Output the [X, Y] coordinate of the center of the cell containing the given text.  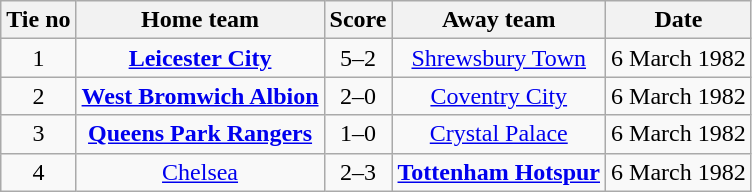
Shrewsbury Town [499, 58]
1 [38, 58]
Home team [200, 20]
Away team [499, 20]
Chelsea [200, 172]
2–0 [358, 96]
Score [358, 20]
Crystal Palace [499, 134]
Date [679, 20]
Coventry City [499, 96]
5–2 [358, 58]
Tottenham Hotspur [499, 172]
2–3 [358, 172]
West Bromwich Albion [200, 96]
Queens Park Rangers [200, 134]
3 [38, 134]
4 [38, 172]
2 [38, 96]
Tie no [38, 20]
Leicester City [200, 58]
1–0 [358, 134]
